Search for the cell housing the specified text and yield its (x, y) center coordinate. 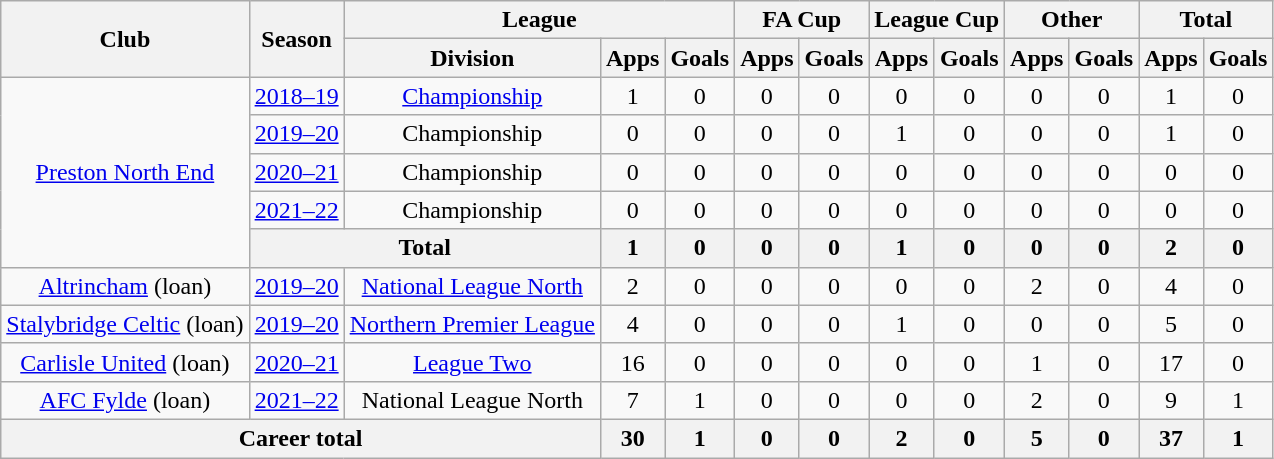
Other (1072, 20)
7 (632, 400)
9 (1171, 400)
Altrincham (loan) (125, 286)
30 (632, 438)
League Two (472, 362)
League (539, 20)
League Cup (937, 20)
AFC Fylde (loan) (125, 400)
Stalybridge Celtic (loan) (125, 324)
Carlisle United (loan) (125, 362)
16 (632, 362)
37 (1171, 438)
FA Cup (802, 20)
Preston North End (125, 172)
Season (296, 39)
Career total (301, 438)
17 (1171, 362)
Club (125, 39)
2018–19 (296, 96)
Northern Premier League (472, 324)
Division (472, 58)
